Return the [x, y] coordinate for the center point of the cell that contains the specified text.  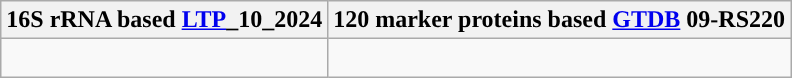
120 marker proteins based GTDB 09-RS220 [560, 20]
16S rRNA based LTP_10_2024 [164, 20]
